Return the [x, y] coordinate for the center point of the cell that contains the specified text.  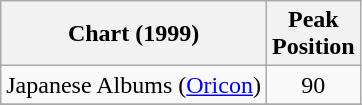
90 [313, 85]
PeakPosition [313, 34]
Chart (1999) [134, 34]
Japanese Albums (Oricon) [134, 85]
